Return the [X, Y] coordinate for the center point of the cell that contains the specified text.  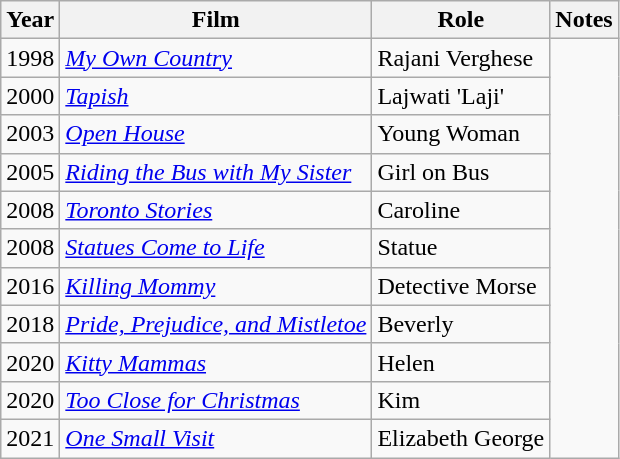
Kim [461, 400]
Caroline [461, 210]
Year [30, 20]
Toronto Stories [216, 210]
Too Close for Christmas [216, 400]
2018 [30, 324]
Detective Morse [461, 286]
2003 [30, 134]
Statue [461, 248]
2005 [30, 172]
Lajwati 'Laji' [461, 96]
Beverly [461, 324]
Kitty Mammas [216, 362]
Statues Come to Life [216, 248]
One Small Visit [216, 438]
Rajani Verghese [461, 58]
Notes [584, 20]
2000 [30, 96]
Film [216, 20]
Young Woman [461, 134]
Pride, Prejudice, and Mistletoe [216, 324]
1998 [30, 58]
Tapish [216, 96]
Girl on Bus [461, 172]
Riding the Bus with My Sister [216, 172]
Open House [216, 134]
2021 [30, 438]
2016 [30, 286]
Helen [461, 362]
Killing Mommy [216, 286]
My Own Country [216, 58]
Elizabeth George [461, 438]
Role [461, 20]
